Identify which cell holds the provided text, then report its (X, Y) central coordinate. 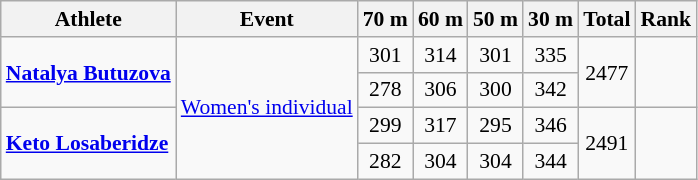
282 (386, 162)
Rank (666, 19)
60 m (440, 19)
342 (550, 90)
Keto Losaberidze (88, 144)
2491 (606, 144)
Natalya Butuzova (88, 72)
278 (386, 90)
306 (440, 90)
300 (496, 90)
50 m (496, 19)
344 (550, 162)
335 (550, 55)
Athlete (88, 19)
70 m (386, 19)
299 (386, 126)
Women's individual (267, 108)
Event (267, 19)
314 (440, 55)
2477 (606, 72)
295 (496, 126)
346 (550, 126)
317 (440, 126)
30 m (550, 19)
Total (606, 19)
